Locate the cell with the specified text and output its (X, Y) center coordinate. 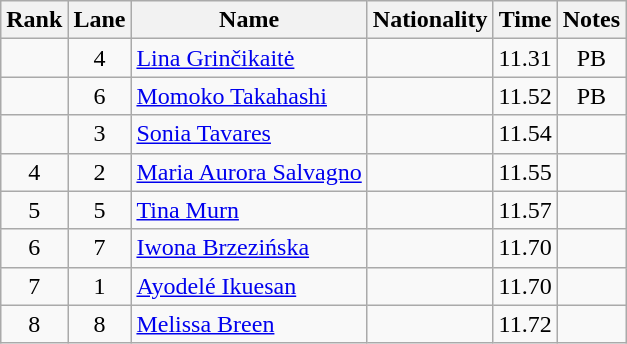
11.54 (525, 134)
Iwona Brzezińska (249, 248)
Sonia Tavares (249, 134)
Lane (100, 20)
Ayodelé Ikuesan (249, 286)
Notes (591, 20)
Maria Aurora Salvagno (249, 172)
Time (525, 20)
11.31 (525, 58)
Nationality (430, 20)
Lina Grinčikaitė (249, 58)
Tina Murn (249, 210)
Melissa Breen (249, 324)
2 (100, 172)
Momoko Takahashi (249, 96)
11.52 (525, 96)
3 (100, 134)
Name (249, 20)
Rank (34, 20)
11.55 (525, 172)
11.72 (525, 324)
11.57 (525, 210)
1 (100, 286)
